Output the [X, Y] coordinate of the center of the cell containing the given text.  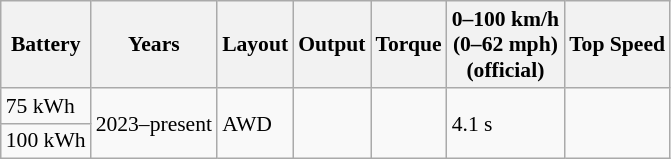
2023–present [154, 124]
Battery [46, 44]
Top Speed [617, 44]
Layout [255, 44]
4.1 s [506, 124]
Output [332, 44]
Years [154, 44]
Torque [408, 44]
75 kWh [46, 106]
0–100 km/h(0–62 mph)(official) [506, 44]
100 kWh [46, 141]
AWD [255, 124]
